From the cell containing the given text, extract its center point as (x, y) coordinate. 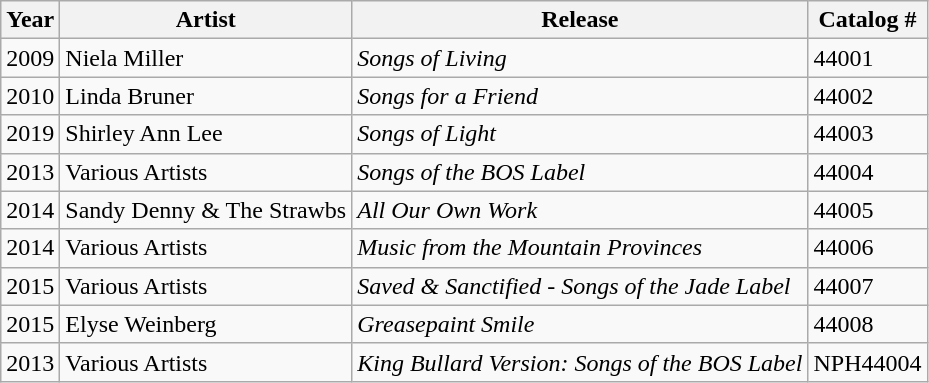
Sandy Denny & The Strawbs (206, 210)
44004 (868, 172)
Songs of Living (580, 58)
Saved & Sanctified - Songs of the Jade Label (580, 286)
All Our Own Work (580, 210)
Catalog # (868, 20)
2009 (30, 58)
Linda Bruner (206, 96)
2010 (30, 96)
44007 (868, 286)
Greasepaint Smile (580, 324)
Songs of Light (580, 134)
Release (580, 20)
Year (30, 20)
Songs for a Friend (580, 96)
Artist (206, 20)
44003 (868, 134)
Niela Miller (206, 58)
44005 (868, 210)
NPH44004 (868, 362)
Elyse Weinberg (206, 324)
King Bullard Version: Songs of the BOS Label (580, 362)
44002 (868, 96)
Songs of the BOS Label (580, 172)
2019 (30, 134)
Music from the Mountain Provinces (580, 248)
44006 (868, 248)
44001 (868, 58)
Shirley Ann Lee (206, 134)
44008 (868, 324)
